Locate the cell with the specified text and output its [x, y] center coordinate. 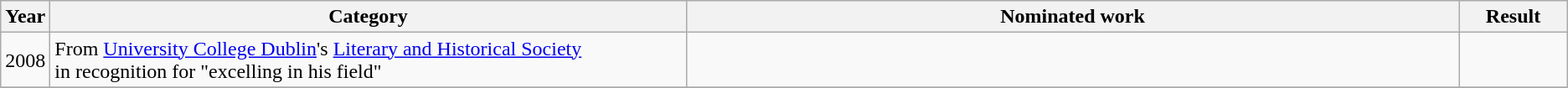
Category [369, 17]
2008 [25, 60]
Result [1513, 17]
Nominated work [1072, 17]
From University College Dublin's Literary and Historical Societyin recognition for "excelling in his field" [369, 60]
Year [25, 17]
